For the text-containing cell, return its midpoint in [X, Y] coordinate format. 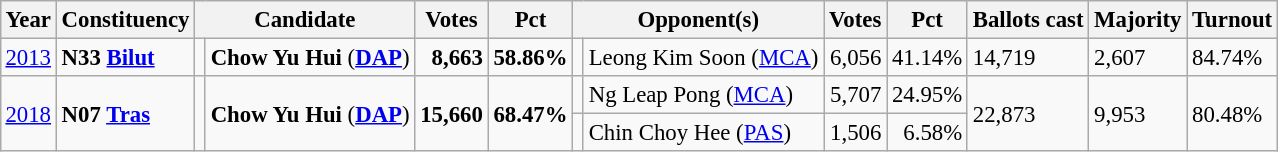
8,663 [452, 57]
24.95% [928, 95]
Ng Leap Pong (MCA) [703, 95]
5,707 [856, 95]
N07 Tras [125, 114]
Leong Kim Soon (MCA) [703, 57]
N33 Bilut [125, 57]
2,607 [1138, 57]
58.86% [530, 57]
41.14% [928, 57]
2018 [28, 114]
22,873 [1028, 114]
84.74% [1232, 57]
15,660 [452, 114]
9,953 [1138, 114]
6.58% [928, 133]
80.48% [1232, 114]
Year [28, 20]
68.47% [530, 114]
1,506 [856, 133]
Candidate [305, 20]
Turnout [1232, 20]
14,719 [1028, 57]
2013 [28, 57]
Constituency [125, 20]
Opponent(s) [698, 20]
Chin Choy Hee (PAS) [703, 133]
Majority [1138, 20]
Ballots cast [1028, 20]
6,056 [856, 57]
